Scan for the cell matching the given text and deliver its (X, Y) coordinate at center. 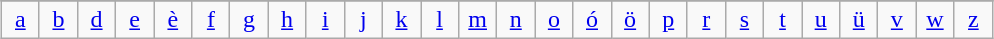
ü (859, 20)
s (744, 20)
m (478, 20)
z (974, 20)
w (935, 20)
d (97, 20)
u (821, 20)
ó (592, 20)
a (20, 20)
i (325, 20)
t (782, 20)
p (668, 20)
e (135, 20)
o (554, 20)
l (439, 20)
g (249, 20)
r (706, 20)
v (897, 20)
h (287, 20)
n (516, 20)
è (173, 20)
b (58, 20)
ö (630, 20)
k (401, 20)
f (211, 20)
j (363, 20)
